From the cell containing the given text, extract its center point as [x, y] coordinate. 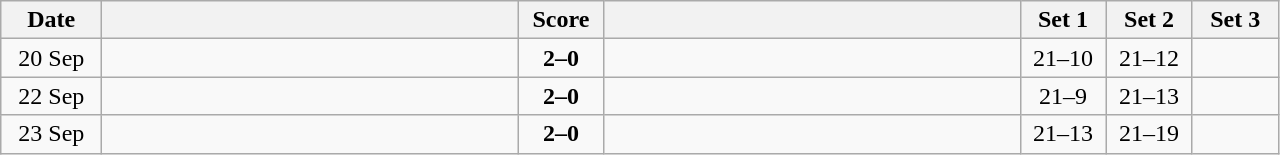
21–19 [1149, 134]
Date [52, 20]
21–12 [1149, 58]
Set 1 [1063, 20]
Set 2 [1149, 20]
Score [561, 20]
20 Sep [52, 58]
Set 3 [1235, 20]
21–9 [1063, 96]
23 Sep [52, 134]
22 Sep [52, 96]
21–10 [1063, 58]
